Detect which cell encompasses the target text, then output its [X, Y] center coordinate. 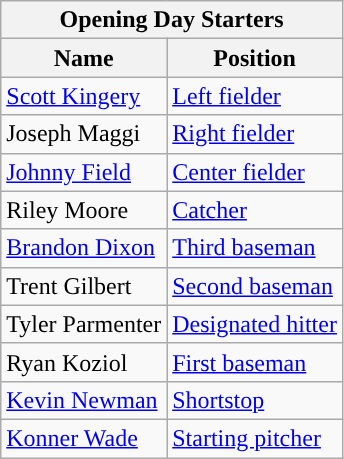
Kevin Newman [84, 400]
First baseman [255, 362]
Left fielder [255, 96]
Starting pitcher [255, 438]
Position [255, 58]
Center fielder [255, 172]
Shortstop [255, 400]
Johnny Field [84, 172]
Second baseman [255, 286]
Konner Wade [84, 438]
Joseph Maggi [84, 134]
Tyler Parmenter [84, 324]
Scott Kingery [84, 96]
Brandon Dixon [84, 248]
Name [84, 58]
Catcher [255, 210]
Third baseman [255, 248]
Right fielder [255, 134]
Trent Gilbert [84, 286]
Opening Day Starters [172, 20]
Riley Moore [84, 210]
Designated hitter [255, 324]
Ryan Koziol [84, 362]
